Search for the cell housing the specified text and yield its [X, Y] center coordinate. 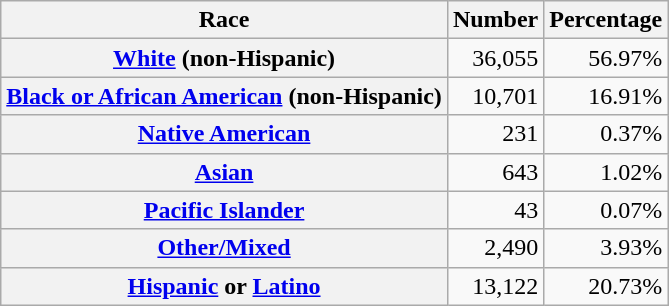
0.07% [606, 210]
3.93% [606, 248]
Pacific Islander [224, 210]
Number [495, 20]
1.02% [606, 172]
2,490 [495, 248]
Percentage [606, 20]
Asian [224, 172]
0.37% [606, 134]
13,122 [495, 286]
36,055 [495, 58]
Black or African American (non-Hispanic) [224, 96]
Native American [224, 134]
16.91% [606, 96]
Other/Mixed [224, 248]
231 [495, 134]
Race [224, 20]
43 [495, 210]
White (non-Hispanic) [224, 58]
643 [495, 172]
Hispanic or Latino [224, 286]
10,701 [495, 96]
56.97% [606, 58]
20.73% [606, 286]
